Return the [X, Y] coordinate for the center point of the cell that contains the specified text.  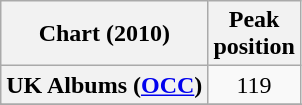
Chart (2010) [104, 34]
Peakposition [254, 34]
UK Albums (OCC) [104, 85]
119 [254, 85]
